Return [x, y] of the center of cell containing provided text 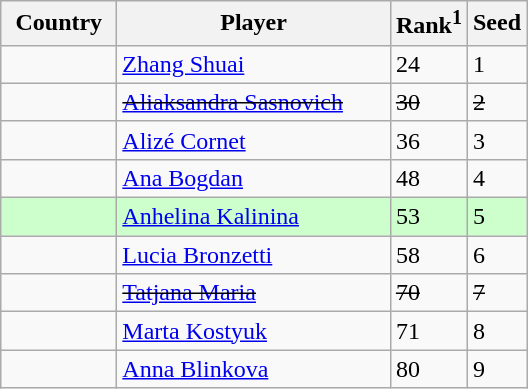
Alizé Cornet [254, 140]
Rank1 [428, 24]
6 [496, 255]
2 [496, 102]
Country [59, 24]
Aliaksandra Sasnovich [254, 102]
Marta Kostyuk [254, 331]
53 [428, 217]
Tatjana Maria [254, 293]
48 [428, 178]
7 [496, 293]
Ana Bogdan [254, 178]
Seed [496, 24]
80 [428, 369]
Anna Blinkova [254, 369]
30 [428, 102]
Player [254, 24]
8 [496, 331]
Lucia Bronzetti [254, 255]
Anhelina Kalinina [254, 217]
Zhang Shuai [254, 64]
3 [496, 140]
9 [496, 369]
70 [428, 293]
24 [428, 64]
58 [428, 255]
71 [428, 331]
1 [496, 64]
36 [428, 140]
5 [496, 217]
4 [496, 178]
